Capture the cell that displays the provided text and extract its [X, Y] central coordinate. 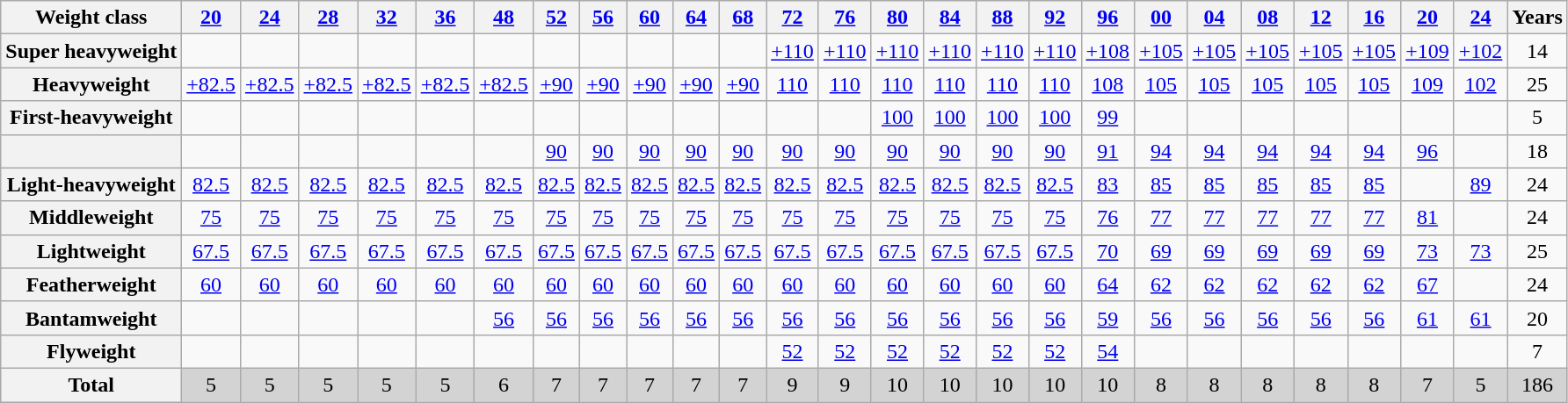
89 [1480, 184]
Total [91, 385]
28 [329, 18]
80 [897, 18]
70 [1107, 251]
Heavyweight [91, 84]
84 [950, 18]
+108 [1107, 51]
First-heavyweight [91, 118]
36 [445, 18]
Lightweight [91, 251]
18 [1537, 151]
186 [1537, 385]
08 [1267, 18]
Super heavyweight [91, 51]
68 [744, 18]
92 [1055, 18]
Featherweight [91, 284]
83 [1107, 184]
48 [505, 18]
88 [1003, 18]
32 [387, 18]
108 [1107, 84]
Light-heavyweight [91, 184]
Bantamweight [91, 318]
99 [1107, 118]
81 [1427, 218]
Flyweight [91, 351]
109 [1427, 84]
91 [1107, 151]
12 [1320, 18]
Middleweight [91, 218]
+102 [1480, 51]
00 [1162, 18]
04 [1215, 18]
Weight class [91, 18]
16 [1375, 18]
+109 [1427, 51]
Years [1537, 18]
54 [1107, 351]
14 [1537, 51]
59 [1107, 318]
72 [793, 18]
102 [1480, 84]
67 [1427, 284]
6 [505, 385]
